For the text-containing cell, return its midpoint in (x, y) coordinate format. 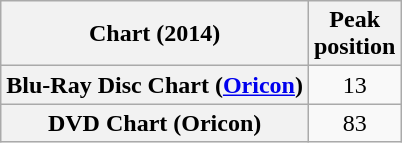
83 (354, 123)
Peak position (354, 34)
Chart (2014) (155, 34)
Blu-Ray Disc Chart (Oricon) (155, 85)
13 (354, 85)
DVD Chart (Oricon) (155, 123)
